Identify which cell holds the provided text, then report its [X, Y] central coordinate. 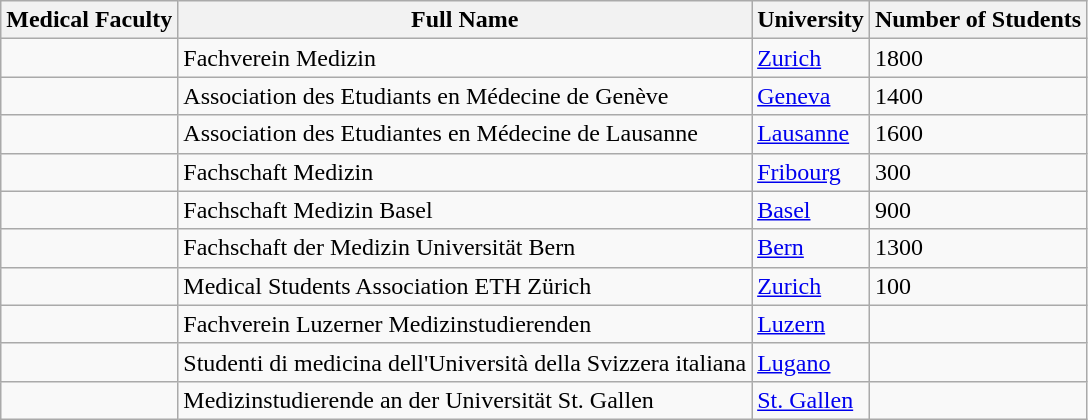
St. Gallen [811, 400]
Number of Students [978, 20]
University [811, 20]
1400 [978, 96]
Studenti di medicina dell'Università della Svizzera italiana [465, 362]
Association des Etudiants en Médecine de Genève [465, 96]
Association des Etudiantes en Médecine de Lausanne [465, 134]
Basel [811, 210]
1600 [978, 134]
Lugano [811, 362]
Fachschaft Medizin [465, 172]
1800 [978, 58]
Bern [811, 248]
Lausanne [811, 134]
300 [978, 172]
900 [978, 210]
1300 [978, 248]
Luzern [811, 324]
Full Name [465, 20]
Fribourg [811, 172]
Medical Students Association ETH Zürich [465, 286]
Fachschaft Medizin Basel [465, 210]
Fachschaft der Medizin Universität Bern [465, 248]
100 [978, 286]
Medical Faculty [90, 20]
Fachverein Luzerner Medizinstudierenden [465, 324]
Medizinstudierende an der Universität St. Gallen [465, 400]
Fachverein Medizin [465, 58]
Geneva [811, 96]
